Extract the (X, Y) coordinate from the center of the cell holding the provided text.  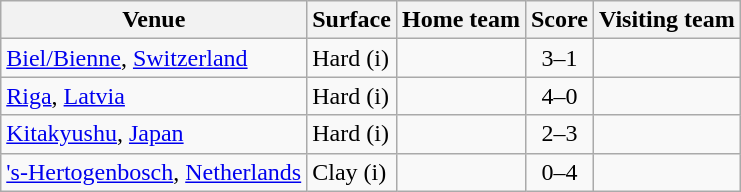
Riga, Latvia (154, 96)
Kitakyushu, Japan (154, 134)
's-Hertogenbosch, Netherlands (154, 172)
Surface (352, 20)
3–1 (559, 58)
4–0 (559, 96)
0–4 (559, 172)
Home team (460, 20)
2–3 (559, 134)
Visiting team (666, 20)
Venue (154, 20)
Clay (i) (352, 172)
Biel/Bienne, Switzerland (154, 58)
Score (559, 20)
